Capture the cell that displays the provided text and extract its (x, y) central coordinate. 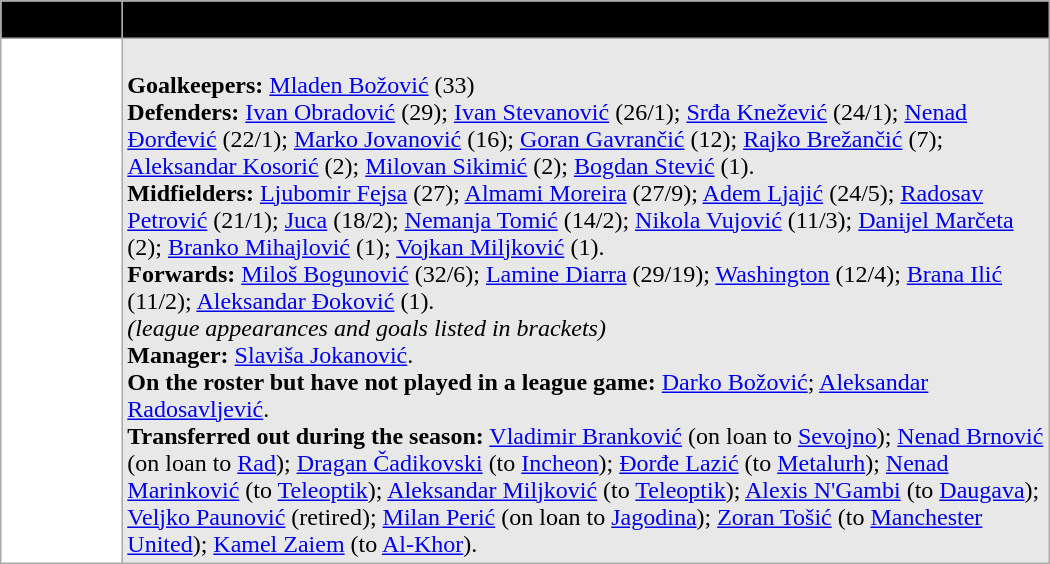
1. (62, 20)
FK Partizan (586, 20)
